From the cell containing the given text, extract its center point as (x, y) coordinate. 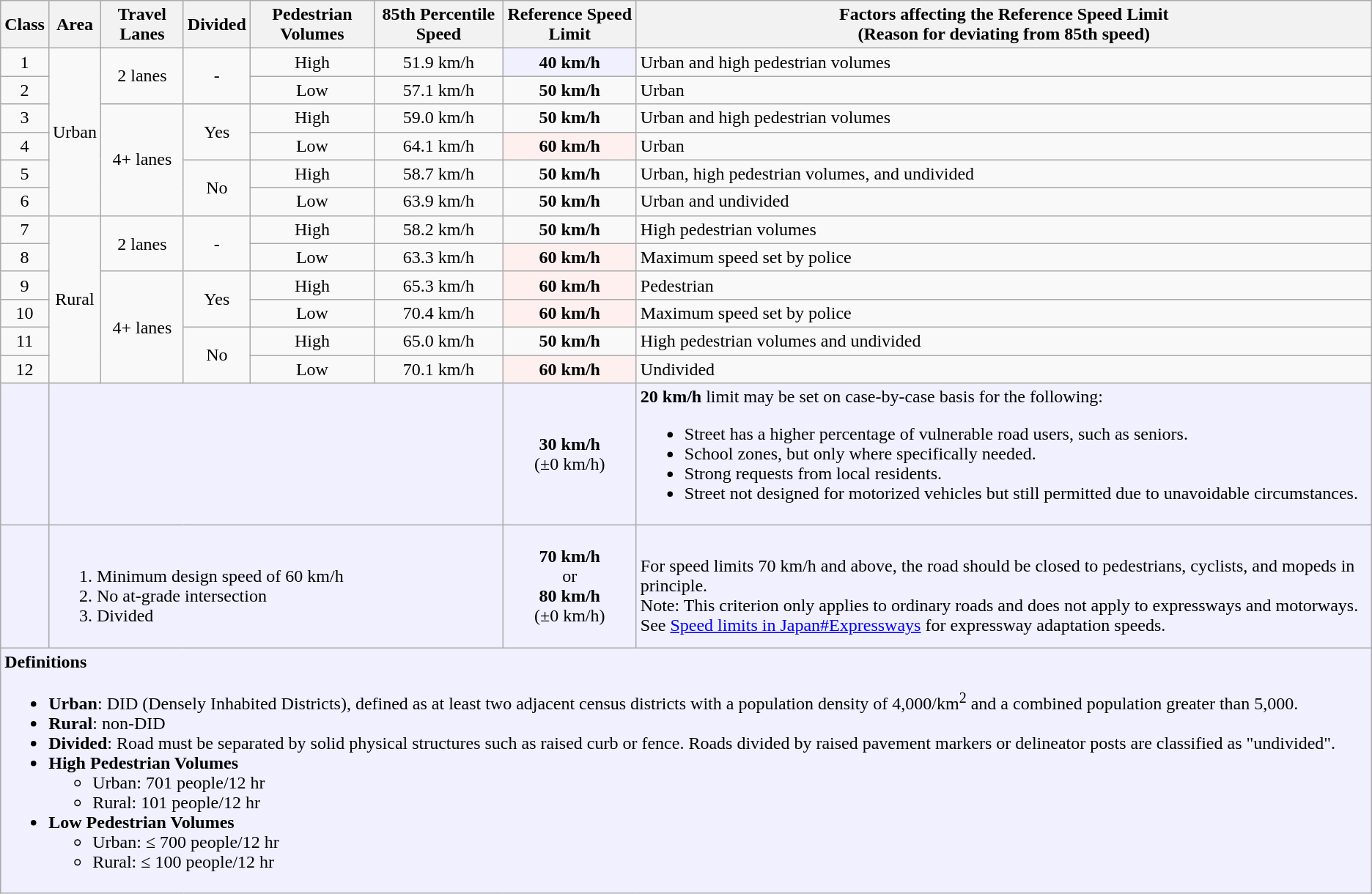
Factors affecting the Reference Speed Limit(Reason for deviating from 85th speed) (1004, 25)
11 (25, 341)
57.1 km/h (439, 90)
70.1 km/h (439, 369)
9 (25, 285)
8 (25, 257)
40 km/h (569, 62)
58.7 km/h (439, 174)
10 (25, 313)
63.9 km/h (439, 202)
4 (25, 146)
Pedestrian Volumes (312, 25)
Urban, high pedestrian volumes, and undivided (1004, 174)
59.0 km/h (439, 118)
Undivided (1004, 369)
70.4 km/h (439, 313)
Travel Lanes (142, 25)
High pedestrian volumes and undivided (1004, 341)
Pedestrian (1004, 285)
Class (25, 25)
Rural (75, 299)
2 (25, 90)
30 km/h(±0 km/h) (569, 454)
Divided (217, 25)
High pedestrian volumes (1004, 229)
70 km/hor80 km/h(±0 km/h) (569, 586)
Urban and undivided (1004, 202)
3 (25, 118)
64.1 km/h (439, 146)
6 (25, 202)
65.3 km/h (439, 285)
65.0 km/h (439, 341)
58.2 km/h (439, 229)
Reference Speed Limit (569, 25)
63.3 km/h (439, 257)
51.9 km/h (439, 62)
Area (75, 25)
Minimum design speed of 60 km/hNo at-grade intersectionDivided (276, 586)
5 (25, 174)
85th Percentile Speed (439, 25)
7 (25, 229)
12 (25, 369)
1 (25, 62)
